Search for the cell housing the specified text and yield its (x, y) center coordinate. 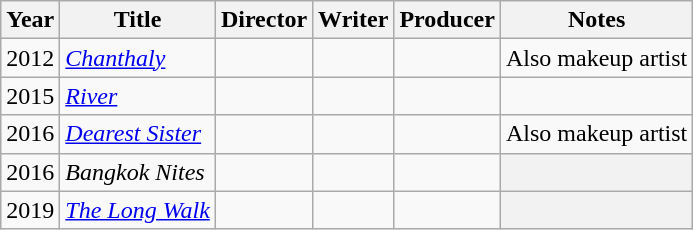
Writer (354, 20)
Producer (448, 20)
2012 (30, 58)
2019 (30, 210)
Chanthaly (138, 58)
Year (30, 20)
Bangkok Nites (138, 172)
Notes (596, 20)
Dearest Sister (138, 134)
The Long Walk (138, 210)
Title (138, 20)
River (138, 96)
Director (264, 20)
2015 (30, 96)
